Search for the cell housing the specified text and yield its (x, y) center coordinate. 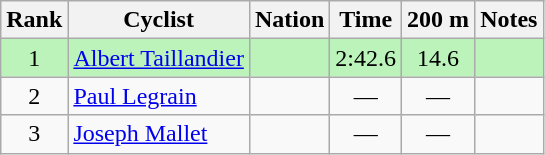
2:42.6 (366, 58)
3 (34, 134)
Paul Legrain (159, 96)
Rank (34, 20)
Nation (289, 20)
Time (366, 20)
Notes (509, 20)
200 m (438, 20)
2 (34, 96)
14.6 (438, 58)
Joseph Mallet (159, 134)
Albert Taillandier (159, 58)
1 (34, 58)
Cyclist (159, 20)
